Capture the cell that displays the provided text and extract its (x, y) central coordinate. 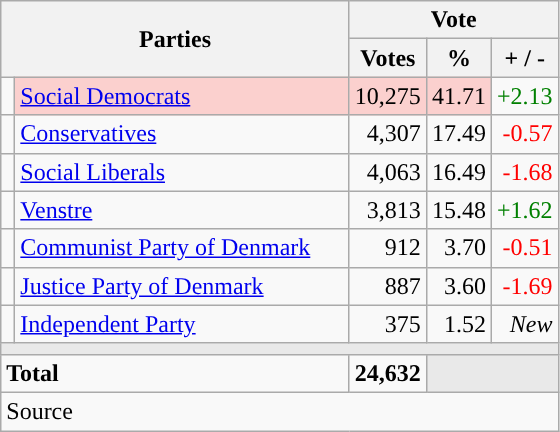
375 (388, 324)
Communist Party of Denmark (182, 248)
912 (388, 248)
New (524, 324)
+1.62 (524, 210)
Social Democrats (182, 96)
4,307 (388, 134)
3,813 (388, 210)
3.70 (458, 248)
Social Liberals (182, 172)
1.52 (458, 324)
41.71 (458, 96)
-1.69 (524, 286)
10,275 (388, 96)
Parties (176, 39)
Votes (388, 58)
-0.57 (524, 134)
Vote (454, 20)
24,632 (388, 373)
% (458, 58)
17.49 (458, 134)
Justice Party of Denmark (182, 286)
887 (388, 286)
Total (176, 373)
Venstre (182, 210)
3.60 (458, 286)
15.48 (458, 210)
-0.51 (524, 248)
Source (280, 411)
16.49 (458, 172)
Independent Party (182, 324)
+2.13 (524, 96)
+ / - (524, 58)
-1.68 (524, 172)
Conservatives (182, 134)
4,063 (388, 172)
